Return the (X, Y) coordinate for the center point of the cell that contains the specified text.  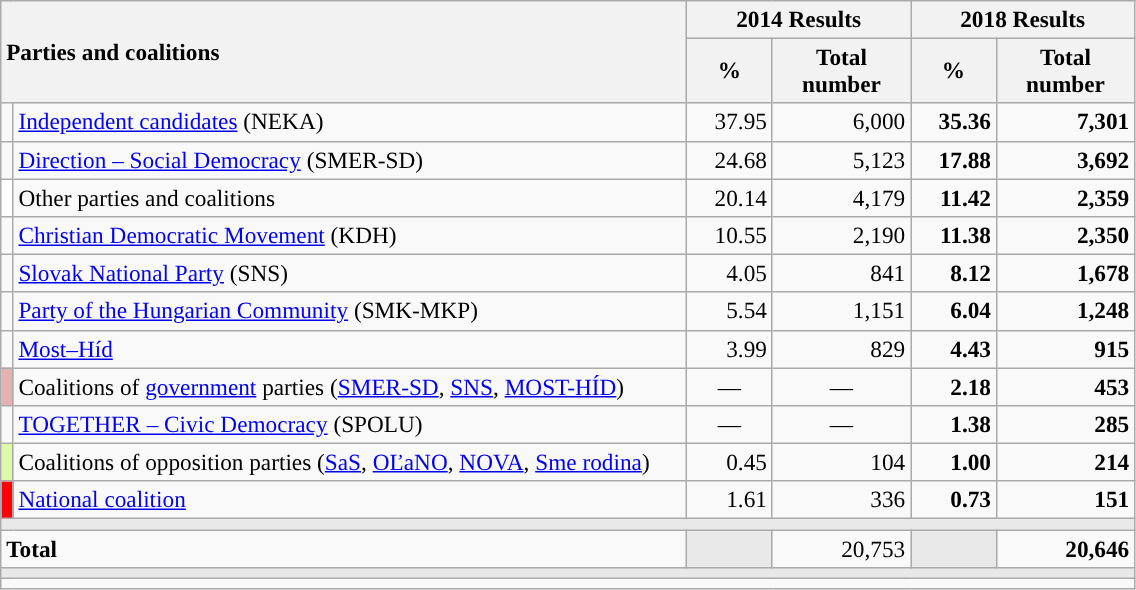
Slovak National Party (SNS) (350, 273)
37.95 (730, 122)
214 (1065, 462)
Coalitions of opposition parties (SaS, OĽaNO, NOVA, Sme rodina) (350, 462)
Parties and coalitions (344, 52)
5,123 (841, 160)
1.38 (954, 424)
Other parties and coalitions (350, 197)
915 (1065, 349)
841 (841, 273)
1,248 (1065, 311)
2,350 (1065, 235)
10.55 (730, 235)
11.38 (954, 235)
35.36 (954, 122)
24.68 (730, 160)
2014 Results (799, 19)
Direction – Social Democracy (SMER-SD) (350, 160)
2018 Results (1023, 19)
6,000 (841, 122)
Independent candidates (NEKA) (350, 122)
Most–Híd (350, 349)
Coalitions of government parties (SMER-SD, SNS, MOST-HÍD) (350, 386)
11.42 (954, 197)
8.12 (954, 273)
453 (1065, 386)
Party of the Hungarian Community (SMK-MKP) (350, 311)
829 (841, 349)
1,151 (841, 311)
1,678 (1065, 273)
2,190 (841, 235)
4.43 (954, 349)
TOGETHER – Civic Democracy (SPOLU) (350, 424)
6.04 (954, 311)
104 (841, 462)
Total (344, 548)
2.18 (954, 386)
0.45 (730, 462)
1.61 (730, 500)
2,359 (1065, 197)
20,753 (841, 548)
17.88 (954, 160)
National coalition (350, 500)
7,301 (1065, 122)
3,692 (1065, 160)
20,646 (1065, 548)
1.00 (954, 462)
336 (841, 500)
Christian Democratic Movement (KDH) (350, 235)
3.99 (730, 349)
0.73 (954, 500)
5.54 (730, 311)
285 (1065, 424)
4,179 (841, 197)
151 (1065, 500)
20.14 (730, 197)
4.05 (730, 273)
